Search for the cell housing the specified text and yield its (x, y) center coordinate. 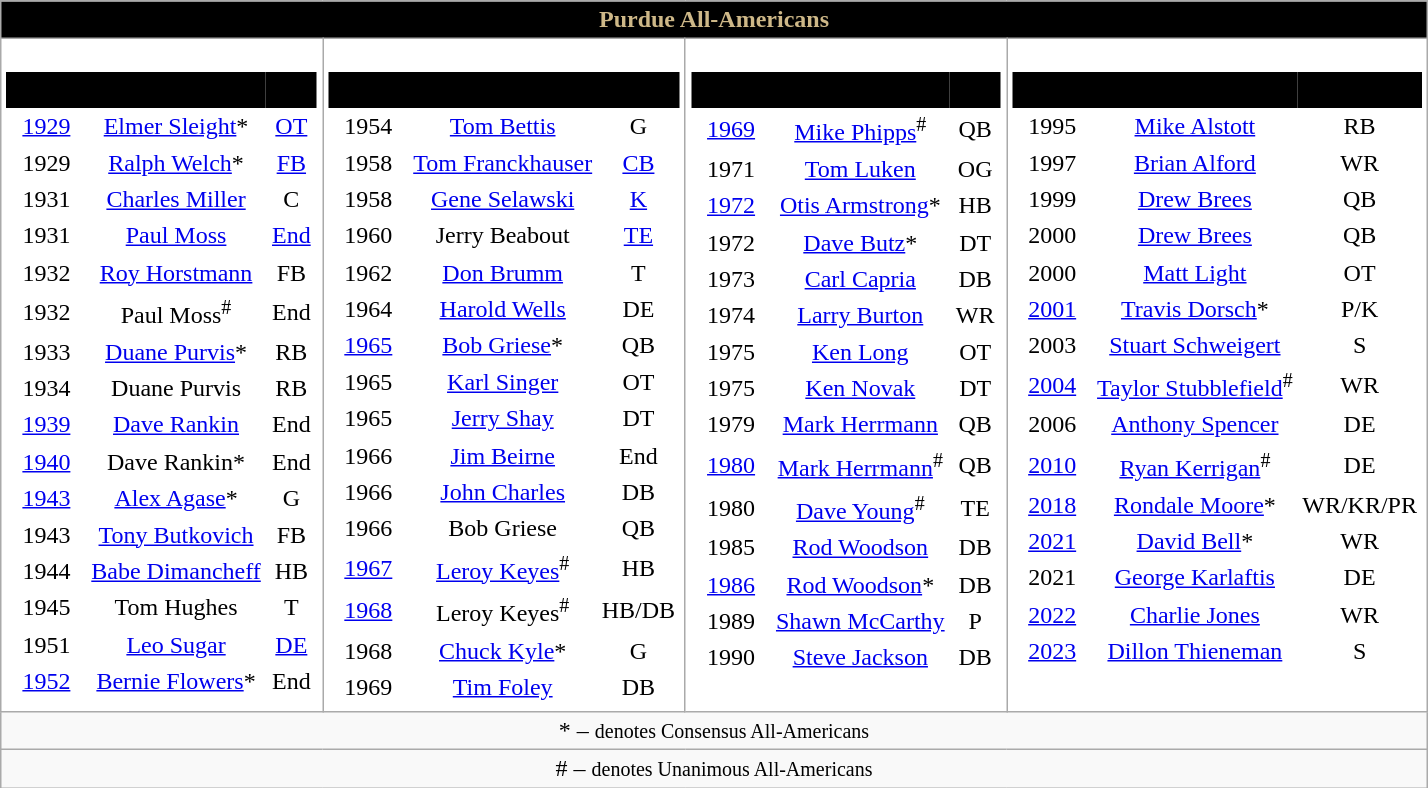
Babe Dimancheff (176, 572)
2018 (1052, 506)
1985 (731, 548)
Anthony Spencer (1194, 426)
Elmer Sleight* (176, 126)
Bob Griese* (502, 346)
1960 (368, 236)
Duane Purvis* (176, 352)
Tom Bettis (502, 126)
Mark Herrmann# (860, 464)
# – denotes Unanimous All-Americans (714, 768)
Dave Rankin* (176, 462)
Bernie Flowers* (176, 682)
1962 (368, 272)
Matt Light (1194, 272)
1971 (731, 170)
2004 (1052, 386)
1990 (731, 658)
Dave Young# (860, 508)
Ryan Kerrigan# (1194, 464)
Otis Armstrong* (860, 206)
Shawn McCarthy (860, 622)
1967 (368, 568)
2001 (1052, 310)
1934 (46, 388)
Gene Selawski (502, 200)
1945 (46, 608)
WR/KR/PR (1359, 506)
P (975, 622)
Paul Moss# (176, 312)
Ralph Welch* (176, 162)
1939 (46, 426)
OG (975, 170)
1995 (1052, 126)
Karl Singer (502, 382)
Rondale Moore* (1194, 506)
Jerry Beabout (502, 236)
Tom Franckhauser (502, 162)
Dave Butz* (860, 242)
Travis Dorsch* (1194, 310)
Taylor Stubblefield# (1194, 386)
Mike Phipps# (860, 130)
Don Brumm (502, 272)
CB (638, 162)
2003 (1052, 346)
Ken Novak (860, 388)
C (292, 200)
Tom Hughes (176, 608)
Larry Burton (860, 316)
1940 (46, 462)
Tim Foley (502, 688)
Roy Horstmann (176, 272)
* – denotes Consensus All-Americans (714, 730)
Carl Capria (860, 280)
1973 (731, 280)
Leo Sugar (176, 644)
Tony Butkovich (176, 536)
2010 (1052, 464)
HB/DB (638, 612)
2023 (1052, 652)
Duane Purvis (176, 388)
P/K (1359, 310)
Harold Wells (502, 310)
Jerry Shay (502, 418)
1974 (731, 316)
Bob Griese (502, 528)
Rod Woodson* (860, 584)
1999 (1052, 200)
Purdue All-Americans (714, 20)
Rod Woodson (860, 548)
2006 (1052, 426)
1952 (46, 682)
2022 (1052, 614)
Brian Alford (1194, 162)
1997 (1052, 162)
George Karlaftis (1194, 578)
Tom Luken (860, 170)
1944 (46, 572)
Dillon Thieneman (1194, 652)
Mark Herrmann (860, 426)
1954 (368, 126)
1964 (368, 310)
1986 (731, 584)
Jim Beirne (502, 456)
1933 (46, 352)
Charles Miller (176, 200)
1951 (46, 644)
Mike Alstott (1194, 126)
1989 (731, 622)
1979 (731, 426)
Chuck Kyle* (502, 652)
Steve Jackson (860, 658)
K (638, 200)
Alex Agase* (176, 498)
Dave Rankin (176, 426)
Ken Long (860, 352)
David Bell* (1194, 542)
Stuart Schweigert (1194, 346)
Paul Moss (176, 236)
John Charles (502, 492)
Charlie Jones (1194, 614)
